Determine the (X, Y) coordinate at the center of the cell enclosing the given text.  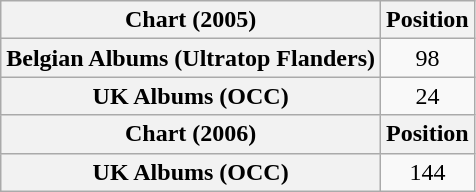
Belgian Albums (Ultratop Flanders) (191, 58)
Chart (2006) (191, 134)
144 (428, 172)
Chart (2005) (191, 20)
98 (428, 58)
24 (428, 96)
